Scan for the cell matching the given text and deliver its [x, y] coordinate at center. 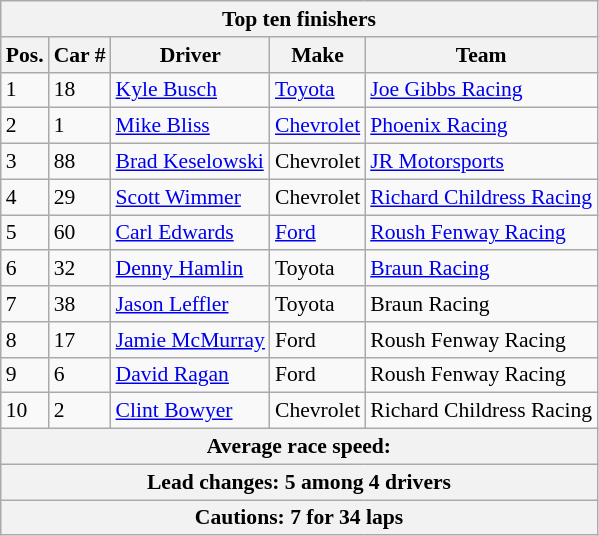
Mike Bliss [190, 126]
Team [481, 55]
Driver [190, 55]
Lead changes: 5 among 4 drivers [299, 482]
4 [25, 197]
10 [25, 411]
9 [25, 375]
Carl Edwards [190, 233]
Denny Hamlin [190, 269]
Brad Keselowski [190, 162]
29 [80, 197]
David Ragan [190, 375]
38 [80, 304]
Jason Leffler [190, 304]
32 [80, 269]
5 [25, 233]
17 [80, 340]
Kyle Busch [190, 90]
Average race speed: [299, 447]
Clint Bowyer [190, 411]
60 [80, 233]
Joe Gibbs Racing [481, 90]
Phoenix Racing [481, 126]
Scott Wimmer [190, 197]
Make [318, 55]
7 [25, 304]
Jamie McMurray [190, 340]
88 [80, 162]
Car # [80, 55]
8 [25, 340]
Top ten finishers [299, 19]
3 [25, 162]
JR Motorsports [481, 162]
18 [80, 90]
Cautions: 7 for 34 laps [299, 518]
Pos. [25, 55]
